Capture the cell that displays the provided text and extract its [x, y] central coordinate. 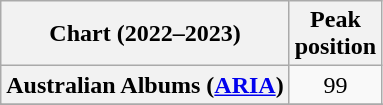
Australian Albums (ARIA) [145, 85]
99 [335, 85]
Chart (2022–2023) [145, 34]
Peakposition [335, 34]
